Return the [X, Y] coordinate for the center point of the cell that contains the specified text.  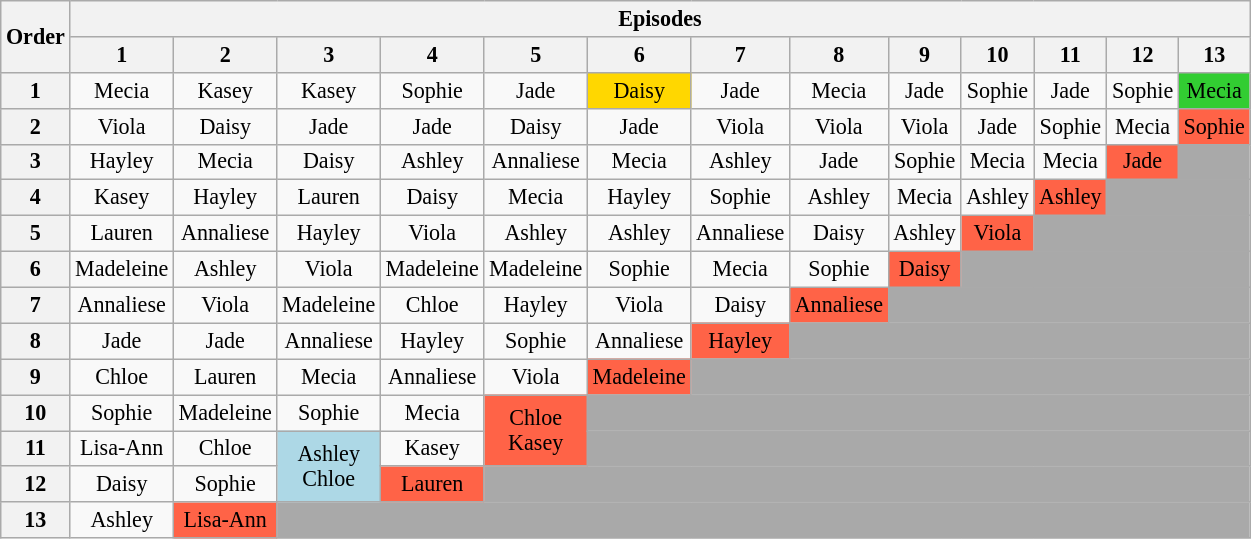
Episodes [660, 18]
Order [36, 36]
AshleyChloe [329, 466]
ChloeKasey [536, 430]
